Pinpoint the cell where the given text exists, returning its [x, y] midpoint coordinate. 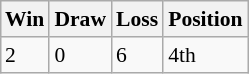
Position [205, 19]
2 [24, 55]
Win [24, 19]
Loss [137, 19]
4th [205, 55]
Draw [80, 19]
6 [137, 55]
0 [80, 55]
